Pinpoint the cell where the given text exists, returning its (x, y) midpoint coordinate. 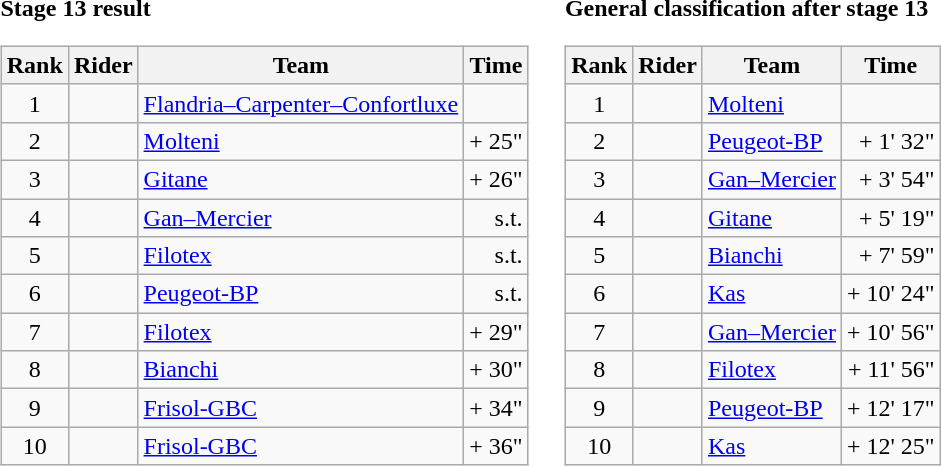
+ 3' 54" (890, 179)
+ 5' 19" (890, 217)
+ 36" (496, 446)
+ 11' 56" (890, 370)
+ 10' 24" (890, 294)
+ 12' 17" (890, 408)
+ 29" (496, 332)
+ 30" (496, 370)
+ 12' 25" (890, 446)
+ 26" (496, 179)
+ 7' 59" (890, 256)
+ 1' 32" (890, 141)
+ 34" (496, 408)
+ 25" (496, 141)
Flandria–Carpenter–Confortluxe (301, 103)
+ 10' 56" (890, 332)
